Determine the [x, y] coordinate at the center of the cell enclosing the given text.  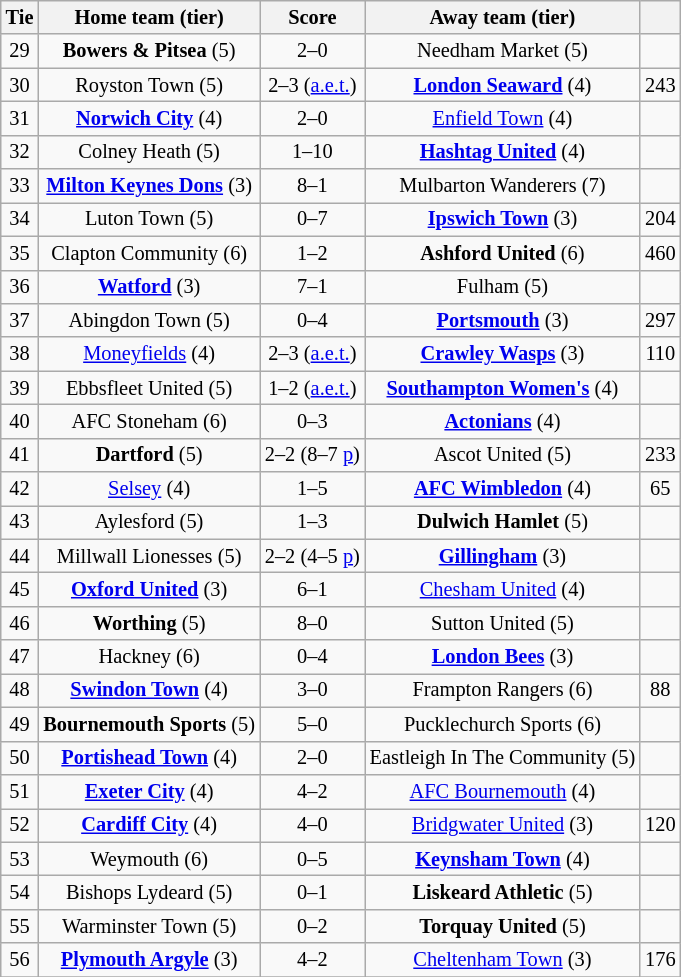
45 [20, 589]
32 [20, 152]
44 [20, 556]
Bishops Lydeard (5) [149, 892]
Oxford United (3) [149, 589]
46 [20, 623]
0–5 [312, 859]
0–7 [312, 219]
Colney Heath (5) [149, 152]
Mulbarton Wanderers (7) [502, 186]
Torquay United (5) [502, 926]
Selsey (4) [149, 489]
6–1 [312, 589]
51 [20, 791]
36 [20, 287]
50 [20, 758]
Enfield Town (4) [502, 118]
Clapton Community (6) [149, 253]
London Seaward (4) [502, 85]
88 [660, 690]
Dulwich Hamlet (5) [502, 522]
Moneyfields (4) [149, 354]
Score [312, 17]
Aylesford (5) [149, 522]
8–0 [312, 623]
Dartford (5) [149, 455]
Royston Town (5) [149, 85]
Cheltenham Town (3) [502, 960]
Liskeard Athletic (5) [502, 892]
1–10 [312, 152]
204 [660, 219]
176 [660, 960]
Weymouth (6) [149, 859]
31 [20, 118]
Millwall Lionesses (5) [149, 556]
Bournemouth Sports (5) [149, 724]
Needham Market (5) [502, 51]
110 [660, 354]
1–2 (a.e.t.) [312, 388]
37 [20, 320]
0–2 [312, 926]
Milton Keynes Dons (3) [149, 186]
Crawley Wasps (3) [502, 354]
Away team (tier) [502, 17]
1–5 [312, 489]
33 [20, 186]
120 [660, 825]
7–1 [312, 287]
Southampton Women's (4) [502, 388]
Bridgwater United (3) [502, 825]
40 [20, 421]
Portsmouth (3) [502, 320]
Worthing (5) [149, 623]
AFC Stoneham (6) [149, 421]
Plymouth Argyle (3) [149, 960]
Tie [20, 17]
Abingdon Town (5) [149, 320]
Fulham (5) [502, 287]
1–2 [312, 253]
0–1 [312, 892]
Hackney (6) [149, 657]
Luton Town (5) [149, 219]
Pucklechurch Sports (6) [502, 724]
Bowers & Pitsea (5) [149, 51]
233 [660, 455]
38 [20, 354]
2–2 (4–5 p) [312, 556]
41 [20, 455]
47 [20, 657]
Ascot United (5) [502, 455]
48 [20, 690]
AFC Wimbledon (4) [502, 489]
Home team (tier) [149, 17]
Exeter City (4) [149, 791]
1–3 [312, 522]
Gillingham (3) [502, 556]
Keynsham Town (4) [502, 859]
39 [20, 388]
Warminster Town (5) [149, 926]
Portishead Town (4) [149, 758]
0–3 [312, 421]
460 [660, 253]
Swindon Town (4) [149, 690]
Watford (3) [149, 287]
49 [20, 724]
54 [20, 892]
56 [20, 960]
55 [20, 926]
Norwich City (4) [149, 118]
3–0 [312, 690]
42 [20, 489]
London Bees (3) [502, 657]
2–2 (8–7 p) [312, 455]
297 [660, 320]
Sutton United (5) [502, 623]
30 [20, 85]
Cardiff City (4) [149, 825]
Frampton Rangers (6) [502, 690]
Ebbsfleet United (5) [149, 388]
Eastleigh In The Community (5) [502, 758]
Chesham United (4) [502, 589]
243 [660, 85]
35 [20, 253]
53 [20, 859]
Actonians (4) [502, 421]
Ashford United (6) [502, 253]
65 [660, 489]
34 [20, 219]
AFC Bournemouth (4) [502, 791]
Ipswich Town (3) [502, 219]
52 [20, 825]
4–0 [312, 825]
5–0 [312, 724]
Hashtag United (4) [502, 152]
43 [20, 522]
8–1 [312, 186]
29 [20, 51]
